Detect which cell encompasses the target text, then output its [X, Y] center coordinate. 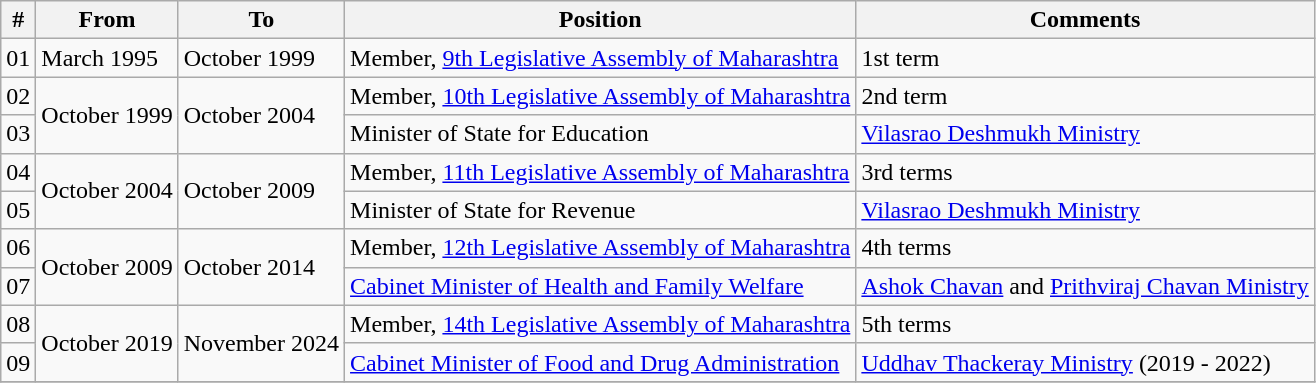
1st term [1085, 58]
October 2019 [107, 343]
To [261, 20]
Position [600, 20]
Comments [1085, 20]
Uddhav Thackeray Ministry (2019 - 2022) [1085, 362]
Cabinet Minister of Health and Family Welfare [600, 286]
5th terms [1085, 324]
01 [18, 58]
Cabinet Minister of Food and Drug Administration [600, 362]
Minister of State for Revenue [600, 210]
09 [18, 362]
Member, 14th Legislative Assembly of Maharashtra [600, 324]
03 [18, 134]
Member, 12th Legislative Assembly of Maharashtra [600, 248]
Minister of State for Education [600, 134]
07 [18, 286]
November 2024 [261, 343]
4th terms [1085, 248]
March 1995 [107, 58]
Member, 9th Legislative Assembly of Maharashtra [600, 58]
October 2014 [261, 267]
Member, 11th Legislative Assembly of Maharashtra [600, 172]
05 [18, 210]
3rd terms [1085, 172]
Member, 10th Legislative Assembly of Maharashtra [600, 96]
2nd term [1085, 96]
08 [18, 324]
# [18, 20]
From [107, 20]
Ashok Chavan and Prithviraj Chavan Ministry [1085, 286]
02 [18, 96]
06 [18, 248]
04 [18, 172]
